Scan for the cell matching the given text and deliver its (X, Y) coordinate at center. 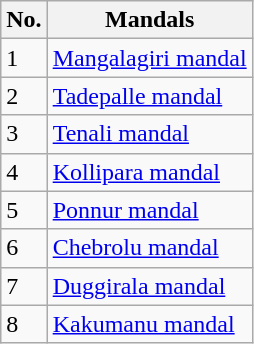
Tenali mandal (150, 134)
Mandals (150, 20)
Tadepalle mandal (150, 96)
Kakumanu mandal (150, 324)
1 (24, 58)
Ponnur mandal (150, 210)
8 (24, 324)
Duggirala mandal (150, 286)
7 (24, 286)
2 (24, 96)
4 (24, 172)
Mangalagiri mandal (150, 58)
No. (24, 20)
3 (24, 134)
6 (24, 248)
5 (24, 210)
Chebrolu mandal (150, 248)
Kollipara mandal (150, 172)
